From the cell containing the given text, extract its center point as [X, Y] coordinate. 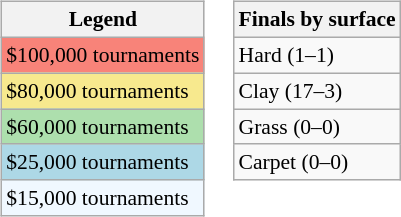
$100,000 tournaments [102, 55]
$15,000 tournaments [102, 198]
Finals by surface [318, 20]
$80,000 tournaments [102, 91]
$60,000 tournaments [102, 127]
Grass (0–0) [318, 127]
$25,000 tournaments [102, 162]
Legend [102, 20]
Hard (1–1) [318, 55]
Clay (17–3) [318, 91]
Carpet (0–0) [318, 162]
